Locate the cell with the specified text and output its (X, Y) center coordinate. 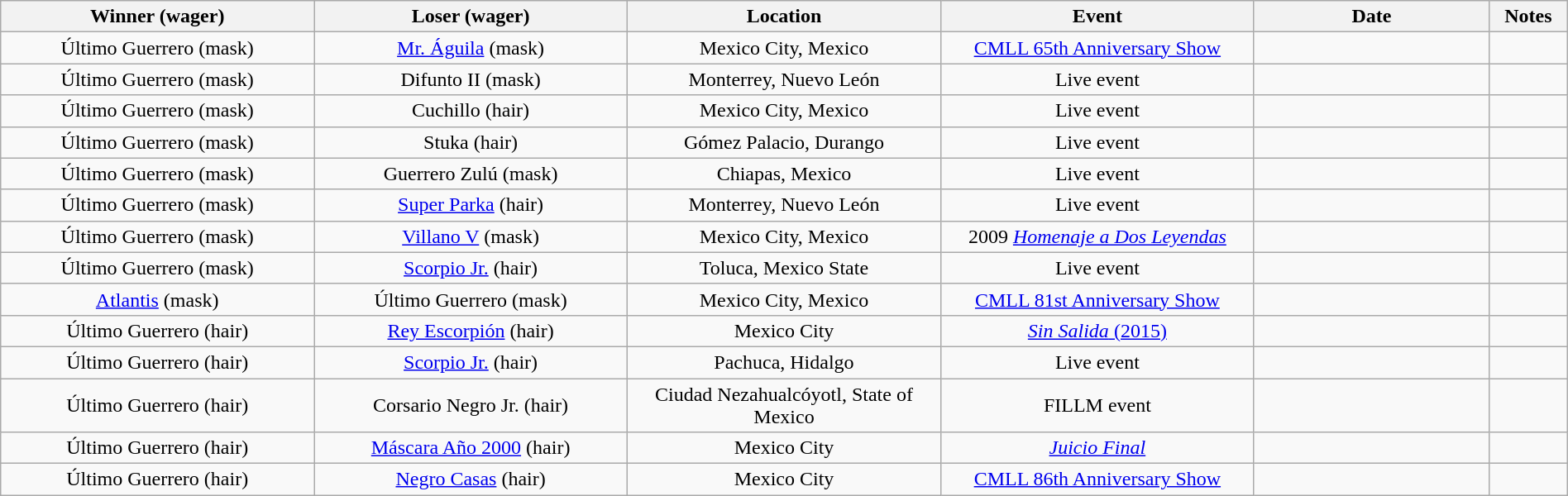
CMLL 86th Anniversary Show (1097, 479)
Super Parka (hair) (471, 205)
Difunto II (mask) (471, 79)
CMLL 81st Anniversary Show (1097, 299)
Stuka (hair) (471, 142)
Guerrero Zulú (mask) (471, 174)
Villano V (mask) (471, 236)
Atlantis (mask) (157, 299)
Toluca, Mexico State (784, 268)
Rey Escorpión (hair) (471, 331)
Negro Casas (hair) (471, 479)
Corsario Negro Jr. (hair) (471, 405)
Winner (wager) (157, 17)
Juicio Final (1097, 448)
Loser (wager) (471, 17)
Mr. Águila (mask) (471, 48)
Date (1371, 17)
Event (1097, 17)
Notes (1528, 17)
Sin Salida (2015) (1097, 331)
Location (784, 17)
Gómez Palacio, Durango (784, 142)
Pachuca, Hidalgo (784, 362)
FILLM event (1097, 405)
Máscara Año 2000 (hair) (471, 448)
CMLL 65th Anniversary Show (1097, 48)
Ciudad Nezahualcóyotl, State of Mexico (784, 405)
Chiapas, Mexico (784, 174)
2009 Homenaje a Dos Leyendas (1097, 236)
Cuchillo (hair) (471, 111)
